Detect which cell encompasses the target text, then output its (X, Y) center coordinate. 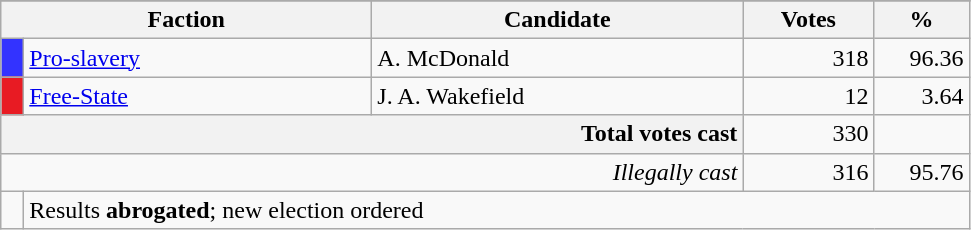
95.76 (922, 172)
% (922, 20)
96.36 (922, 58)
Candidate (558, 20)
Results abrogated; new election ordered (496, 210)
Total votes cast (372, 134)
12 (808, 96)
330 (808, 134)
Faction (186, 20)
Pro-slavery (198, 58)
3.64 (922, 96)
318 (808, 58)
Votes (808, 20)
Free-State (198, 96)
316 (808, 172)
J. A. Wakefield (558, 96)
A. McDonald (558, 58)
Illegally cast (372, 172)
